Return the (X, Y) coordinate for the center point of the cell that contains the specified text.  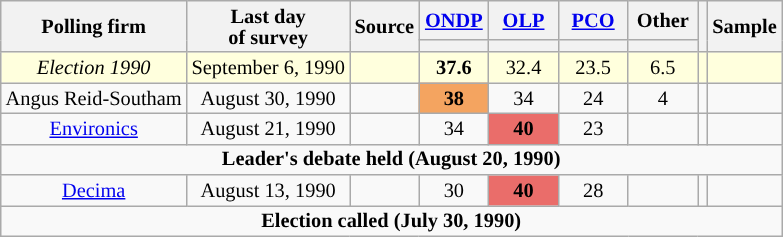
September 6, 1990 (268, 68)
Election called (July 30, 1990) (392, 220)
Sample (744, 26)
28 (593, 190)
August 30, 1990 (268, 98)
Angus Reid-Southam (94, 98)
30 (454, 190)
Decima (94, 190)
ONDP (454, 20)
Last day of survey (268, 26)
August 21, 1990 (268, 128)
37.6 (454, 68)
4 (663, 98)
August 13, 1990 (268, 190)
Environics (94, 128)
OLP (524, 20)
Leader's debate held (August 20, 1990) (392, 160)
23 (593, 128)
24 (593, 98)
Source (384, 26)
Polling firm (94, 26)
Election 1990 (94, 68)
PCO (593, 20)
23.5 (593, 68)
Other (663, 20)
32.4 (524, 68)
6.5 (663, 68)
38 (454, 98)
